Find where the given text appears and provide that cell's center as [X, Y] coordinate. 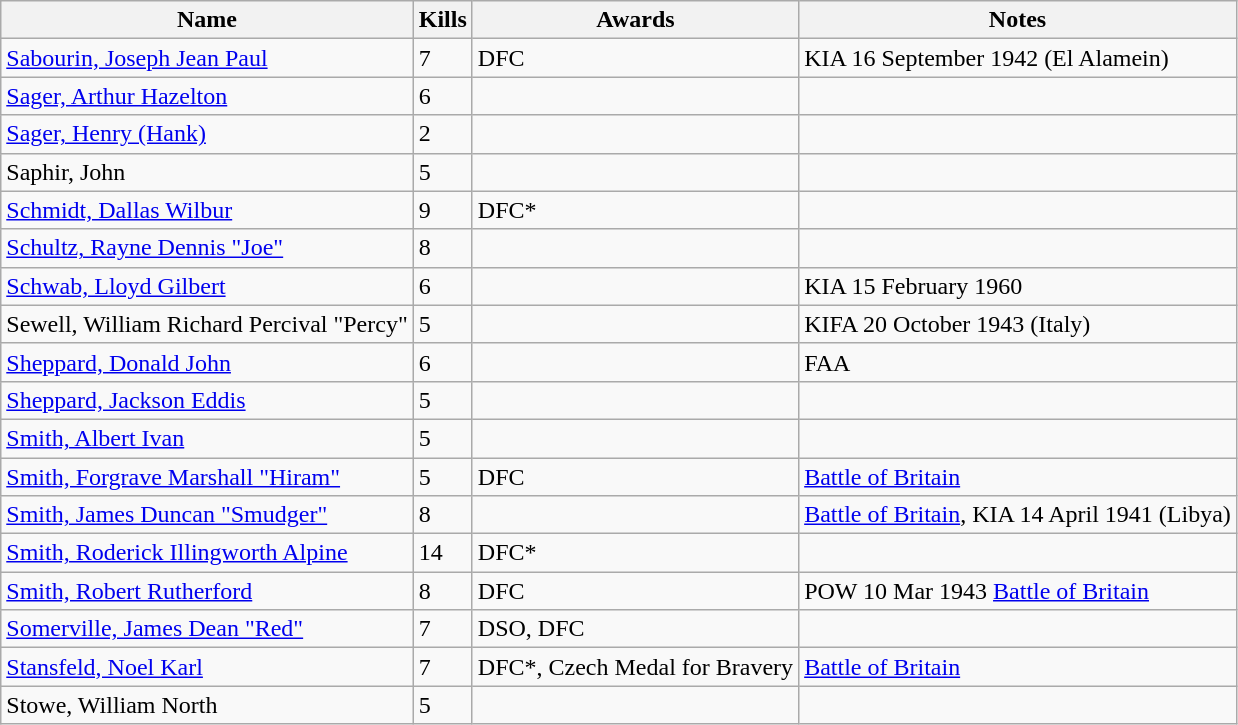
KIA 15 February 1960 [1018, 286]
Sheppard, Donald John [207, 362]
14 [442, 553]
Sager, Henry (Hank) [207, 134]
Kills [442, 20]
Smith, Albert Ivan [207, 438]
Smith, Forgrave Marshall "Hiram" [207, 477]
Name [207, 20]
POW 10 Mar 1943 Battle of Britain [1018, 591]
Sewell, William Richard Percival "Percy" [207, 324]
Awards [635, 20]
Smith, Roderick Illingworth Alpine [207, 553]
DSO, DFC [635, 629]
Schwab, Lloyd Gilbert [207, 286]
2 [442, 134]
Stansfeld, Noel Karl [207, 667]
Sabourin, Joseph Jean Paul [207, 58]
Sheppard, Jackson Eddis [207, 400]
Somerville, James Dean "Red" [207, 629]
Saphir, John [207, 172]
Stowe, William North [207, 705]
Schmidt, Dallas Wilbur [207, 210]
Smith, Robert Rutherford [207, 591]
FAA [1018, 362]
Battle of Britain, KIA 14 April 1941 (Libya) [1018, 515]
Schultz, Rayne Dennis "Joe" [207, 248]
KIA 16 September 1942 (El Alamein) [1018, 58]
Sager, Arthur Hazelton [207, 96]
Notes [1018, 20]
DFC*, Czech Medal for Bravery [635, 667]
9 [442, 210]
KIFA 20 October 1943 (Italy) [1018, 324]
Smith, James Duncan "Smudger" [207, 515]
